Determine the (X, Y) coordinate at the center of the cell enclosing the given text.  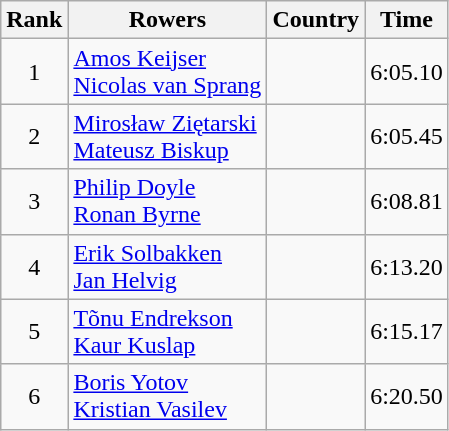
4 (34, 266)
2 (34, 136)
Tõnu EndreksonKaur Kuslap (168, 332)
Rank (34, 20)
5 (34, 332)
1 (34, 72)
Amos KeijserNicolas van Sprang (168, 72)
Philip DoyleRonan Byrne (168, 202)
Boris YotovKristian Vasilev (168, 396)
Erik SolbakkenJan Helvig (168, 266)
6:15.17 (407, 332)
Mirosław ZiętarskiMateusz Biskup (168, 136)
6:05.10 (407, 72)
6:08.81 (407, 202)
6:13.20 (407, 266)
Rowers (168, 20)
Country (316, 20)
6 (34, 396)
3 (34, 202)
Time (407, 20)
6:20.50 (407, 396)
6:05.45 (407, 136)
